Search for the cell housing the specified text and yield its (X, Y) center coordinate. 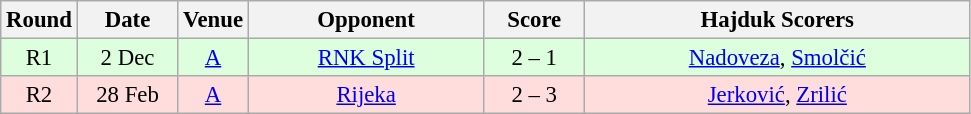
Hajduk Scorers (778, 20)
R1 (39, 58)
RNK Split (366, 58)
2 – 1 (534, 58)
28 Feb (128, 95)
2 Dec (128, 58)
Score (534, 20)
2 – 3 (534, 95)
Rijeka (366, 95)
Opponent (366, 20)
Nadoveza, Smolčić (778, 58)
Venue (214, 20)
Jerković, Zrilić (778, 95)
Round (39, 20)
R2 (39, 95)
Date (128, 20)
